Find where the given text appears and provide that cell's center as [x, y] coordinate. 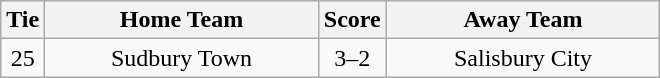
Sudbury Town [182, 58]
25 [23, 58]
Home Team [182, 20]
Score [352, 20]
3–2 [352, 58]
Tie [23, 20]
Away Team [523, 20]
Salisbury City [523, 58]
